Find where the given text appears and provide that cell's center as (x, y) coordinate. 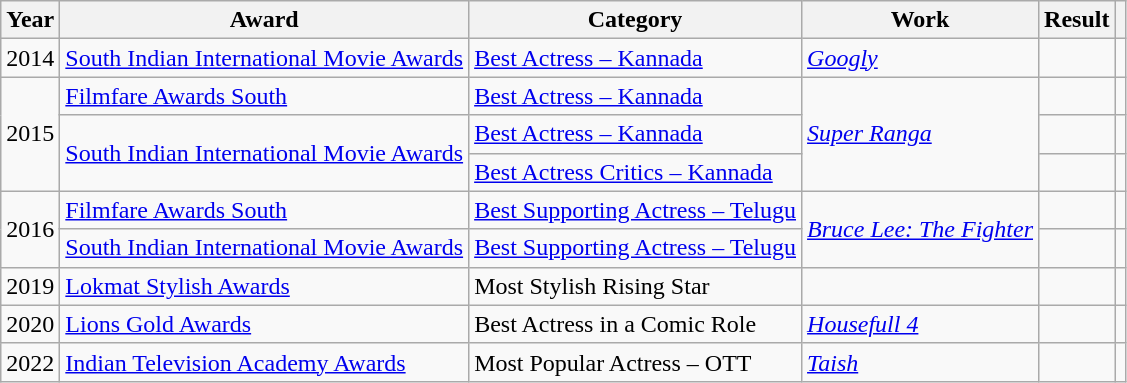
2022 (30, 362)
Indian Television Academy Awards (264, 362)
2016 (30, 229)
Super Ranga (920, 134)
Best Actress Critics – Kannada (636, 172)
Result (1077, 20)
2014 (30, 58)
Googly (920, 58)
Housefull 4 (920, 324)
Year (30, 20)
Award (264, 20)
Bruce Lee: The Fighter (920, 229)
2015 (30, 134)
Category (636, 20)
Most Popular Actress – OTT (636, 362)
Work (920, 20)
2020 (30, 324)
Taish (920, 362)
2019 (30, 286)
Lions Gold Awards (264, 324)
Most Stylish Rising Star (636, 286)
Lokmat Stylish Awards (264, 286)
Best Actress in a Comic Role (636, 324)
